Return the (x, y) coordinate for the center point of the cell that contains the specified text.  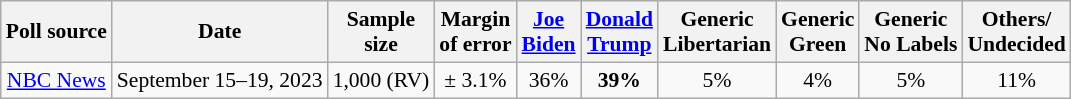
11% (1016, 80)
JoeBiden (549, 32)
Poll source (56, 32)
± 3.1% (475, 80)
1,000 (RV) (382, 80)
GenericLibertarian (717, 32)
GenericGreen (818, 32)
NBC News (56, 80)
GenericNo Labels (910, 32)
September 15–19, 2023 (220, 80)
Marginof error (475, 32)
Date (220, 32)
Others/Undecided (1016, 32)
4% (818, 80)
DonaldTrump (620, 32)
39% (620, 80)
Samplesize (382, 32)
36% (549, 80)
